Identify which cell holds the provided text, then report its (X, Y) central coordinate. 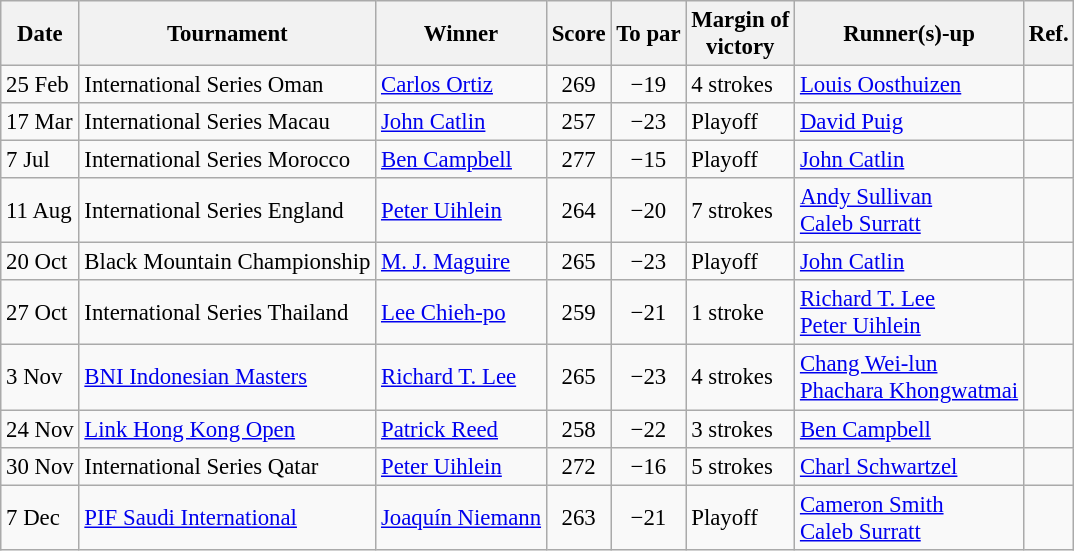
Lee Chieh-po (462, 312)
International Series Qatar (228, 466)
Cameron Smith Caleb Surratt (910, 518)
269 (578, 85)
27 Oct (40, 312)
Charl Schwartzel (910, 466)
International Series Thailand (228, 312)
PIF Saudi International (228, 518)
Chang Wei-lun Phachara Khongwatmai (910, 378)
−20 (648, 210)
Richard T. Lee Peter Uihlein (910, 312)
Winner (462, 34)
30 Nov (40, 466)
1 stroke (740, 312)
Tournament (228, 34)
Joaquín Niemann (462, 518)
−22 (648, 429)
24 Nov (40, 429)
−19 (648, 85)
259 (578, 312)
David Puig (910, 122)
M. J. Maguire (462, 262)
7 strokes (740, 210)
BNI Indonesian Masters (228, 378)
258 (578, 429)
Margin ofvictory (740, 34)
Link Hong Kong Open (228, 429)
7 Dec (40, 518)
Carlos Ortiz (462, 85)
272 (578, 466)
Andy Sullivan Caleb Surratt (910, 210)
To par (648, 34)
Patrick Reed (462, 429)
−15 (648, 160)
3 strokes (740, 429)
277 (578, 160)
International Series Macau (228, 122)
International Series England (228, 210)
Ref. (1048, 34)
25 Feb (40, 85)
Richard T. Lee (462, 378)
257 (578, 122)
International Series Oman (228, 85)
5 strokes (740, 466)
3 Nov (40, 378)
Black Mountain Championship (228, 262)
17 Mar (40, 122)
11 Aug (40, 210)
International Series Morocco (228, 160)
Runner(s)-up (910, 34)
Date (40, 34)
Louis Oosthuizen (910, 85)
Score (578, 34)
264 (578, 210)
7 Jul (40, 160)
20 Oct (40, 262)
263 (578, 518)
−16 (648, 466)
